Pinpoint the cell where the given text exists, returning its (X, Y) midpoint coordinate. 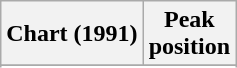
Peakposition (189, 34)
Chart (1991) (72, 34)
